Provide the (x, y) coordinate of the cell's center where the given text is located.  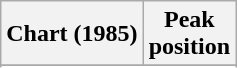
Peakposition (189, 34)
Chart (1985) (72, 34)
